From the cell containing the given text, extract its center point as (X, Y) coordinate. 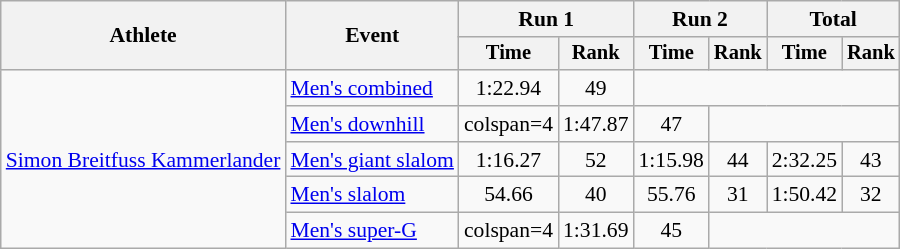
1:31.69 (596, 231)
1:47.87 (596, 124)
49 (596, 88)
54.66 (508, 195)
Men's giant slalom (372, 160)
44 (738, 160)
Run 1 (546, 19)
Men's combined (372, 88)
2:32.25 (804, 160)
Total (834, 19)
Event (372, 36)
55.76 (670, 195)
Men's slalom (372, 195)
52 (596, 160)
1:16.27 (508, 160)
40 (596, 195)
31 (738, 195)
45 (670, 231)
Men's super-G (372, 231)
1:15.98 (670, 160)
43 (871, 160)
Run 2 (700, 19)
Simon Breitfuss Kammerlander (144, 159)
1:22.94 (508, 88)
32 (871, 195)
Athlete (144, 36)
1:50.42 (804, 195)
Men's downhill (372, 124)
47 (670, 124)
